From the cell containing the given text, extract its center point as (X, Y) coordinate. 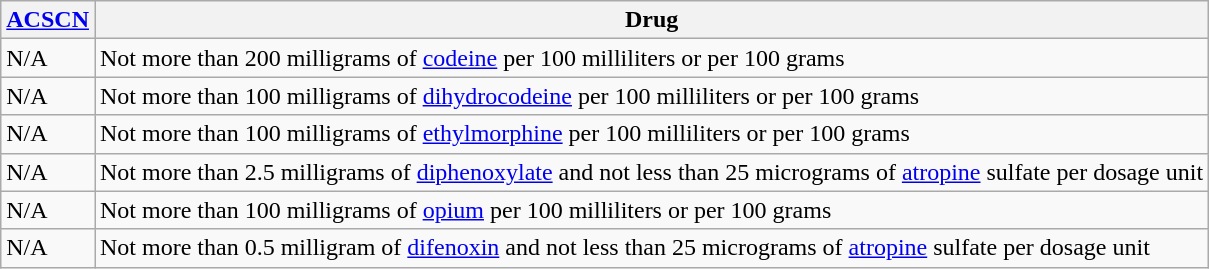
Not more than 2.5 milligrams of diphenoxylate and not less than 25 micrograms of atropine sulfate per dosage unit (651, 172)
Not more than 200 milligrams of codeine per 100 milliliters or per 100 grams (651, 58)
Drug (651, 20)
ACSCN (48, 20)
Not more than 100 milligrams of opium per 100 milliliters or per 100 grams (651, 210)
Not more than 100 milligrams of dihydrocodeine per 100 milliliters or per 100 grams (651, 96)
Not more than 100 milligrams of ethylmorphine per 100 milliliters or per 100 grams (651, 134)
Not more than 0.5 milligram of difenoxin and not less than 25 micrograms of atropine sulfate per dosage unit (651, 248)
